Provide the (X, Y) coordinate of the cell's center where the given text is located.  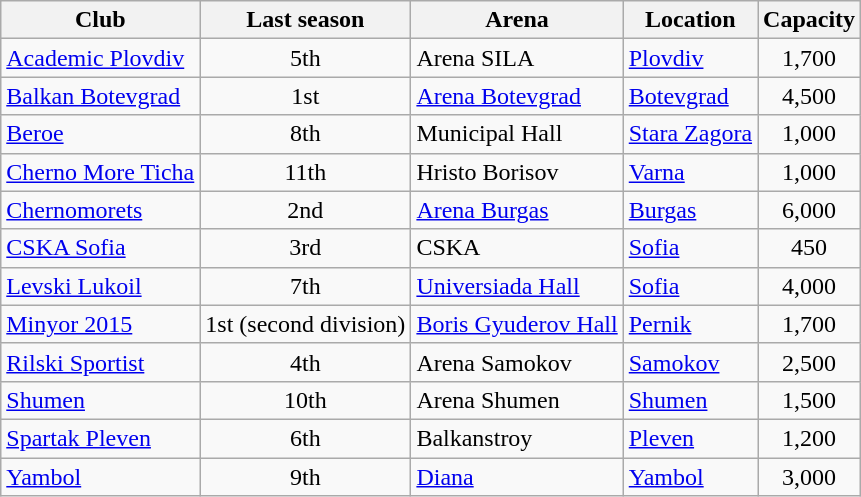
11th (306, 172)
Minyor 2015 (100, 324)
Location (690, 20)
1st (second division) (306, 324)
450 (810, 248)
8th (306, 134)
CSKA Sofia (100, 248)
Botevgrad (690, 96)
Samokov (690, 362)
Diana (517, 477)
6,000 (810, 210)
Burgas (690, 210)
1,200 (810, 438)
Plovdiv (690, 58)
Arena Botevgrad (517, 96)
Stara Zagora (690, 134)
4,500 (810, 96)
Academic Plovdiv (100, 58)
CSKA (517, 248)
Arena Shumen (517, 400)
Rilski Sportist (100, 362)
Universiada Hall (517, 286)
10th (306, 400)
6th (306, 438)
Arena Burgas (517, 210)
Boris Gyuderov Hall (517, 324)
Pleven (690, 438)
Municipal Hall (517, 134)
Hristo Borisov (517, 172)
Balkanstroy (517, 438)
Cherno More Ticha (100, 172)
Last season (306, 20)
Chernomorets (100, 210)
Pernik (690, 324)
Beroe (100, 134)
1,500 (810, 400)
3rd (306, 248)
Levski Lukoil (100, 286)
3,000 (810, 477)
4th (306, 362)
Balkan Botevgrad (100, 96)
1st (306, 96)
Varna (690, 172)
7th (306, 286)
9th (306, 477)
5th (306, 58)
2nd (306, 210)
4,000 (810, 286)
2,500 (810, 362)
Spartak Pleven (100, 438)
Capacity (810, 20)
Club (100, 20)
Arena (517, 20)
Arena SILA (517, 58)
Arena Samokov (517, 362)
